Provide the (x, y) coordinate of the cell's center where the given text is located.  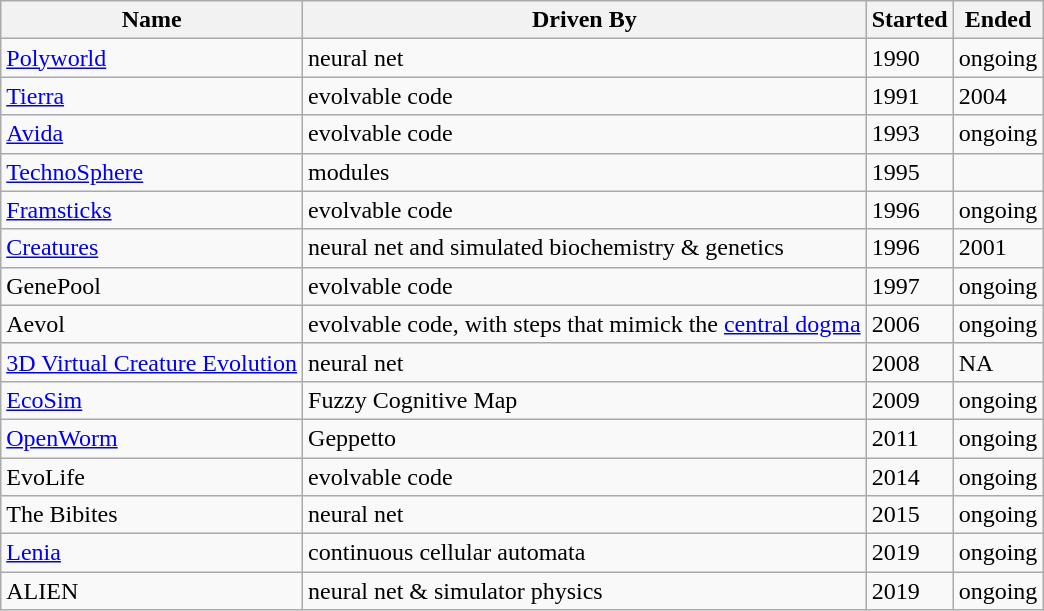
NA (998, 362)
2011 (910, 438)
Polyworld (152, 58)
neural net and simulated biochemistry & genetics (585, 248)
EcoSim (152, 400)
OpenWorm (152, 438)
2014 (910, 477)
Name (152, 20)
2009 (910, 400)
ALIEN (152, 591)
evolvable code, with steps that mimick the central dogma (585, 324)
1990 (910, 58)
Fuzzy Cognitive Map (585, 400)
Framsticks (152, 210)
Started (910, 20)
Geppetto (585, 438)
continuous cellular automata (585, 553)
modules (585, 172)
The Bibites (152, 515)
3D Virtual Creature Evolution (152, 362)
Aevol (152, 324)
neural net & simulator physics (585, 591)
2006 (910, 324)
1997 (910, 286)
2008 (910, 362)
Lenia (152, 553)
EvoLife (152, 477)
GenePool (152, 286)
Creatures (152, 248)
1995 (910, 172)
TechnoSphere (152, 172)
1993 (910, 134)
2004 (998, 96)
1991 (910, 96)
2015 (910, 515)
Driven By (585, 20)
Tierra (152, 96)
Avida (152, 134)
2001 (998, 248)
Ended (998, 20)
